Find where the given text appears and provide that cell's center as (X, Y) coordinate. 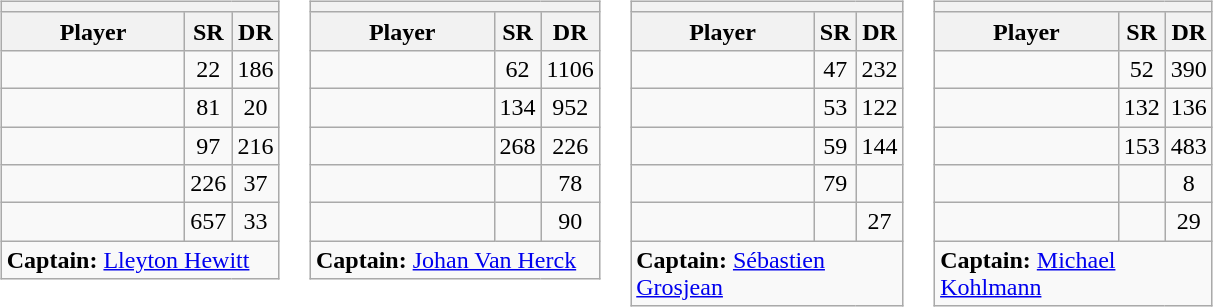
52 (1142, 69)
186 (256, 69)
33 (256, 222)
Captain: Lleyton Hewitt (140, 260)
90 (570, 222)
390 (1188, 69)
81 (208, 107)
22 (208, 69)
483 (1188, 145)
216 (256, 145)
78 (570, 184)
97 (208, 145)
20 (256, 107)
47 (835, 69)
79 (835, 184)
134 (518, 107)
132 (1142, 107)
Captain: Johan Van Herck (454, 260)
27 (880, 222)
29 (1188, 222)
232 (880, 69)
8 (1188, 184)
62 (518, 69)
268 (518, 145)
Captain: Michael Kohlmann (1074, 274)
53 (835, 107)
37 (256, 184)
153 (1142, 145)
952 (570, 107)
144 (880, 145)
Captain: Sébastien Grosjean (767, 274)
1106 (570, 69)
59 (835, 145)
122 (880, 107)
657 (208, 222)
136 (1188, 107)
